Return (X, Y) of the center of cell containing provided text 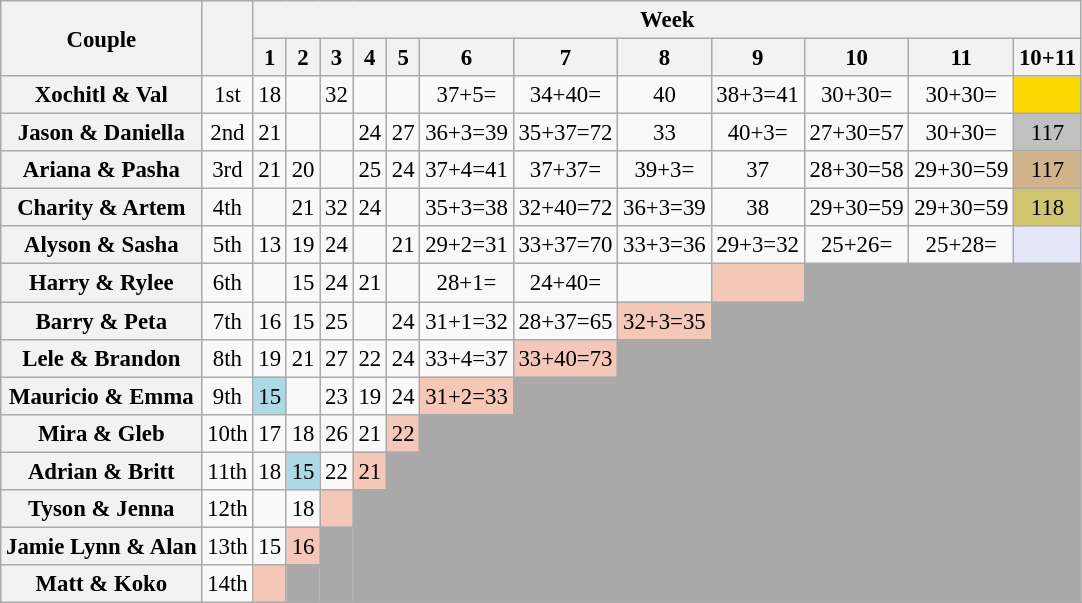
1st (228, 95)
11 (962, 58)
28+37=65 (566, 321)
8th (228, 358)
13 (270, 245)
9th (228, 396)
4 (370, 58)
11th (228, 471)
29+2=31 (466, 245)
10+11 (1048, 58)
Matt & Koko (102, 584)
5th (228, 245)
13th (228, 546)
Tyson & Jenna (102, 509)
3rd (228, 170)
Jason & Daniella (102, 133)
9 (758, 58)
37 (758, 170)
1 (270, 58)
6 (466, 58)
Alyson & Sasha (102, 245)
20 (302, 170)
28+30=58 (856, 170)
25+26= (856, 245)
26 (336, 433)
14th (228, 584)
Mira & Gleb (102, 433)
33+4=37 (466, 358)
29+3=32 (758, 245)
35+3=38 (466, 208)
118 (1048, 208)
Harry & Rylee (102, 283)
6th (228, 283)
Charity & Artem (102, 208)
2nd (228, 133)
37+37= (566, 170)
38 (758, 208)
35+37=72 (566, 133)
Mauricio & Emma (102, 396)
33 (664, 133)
Ariana & Pasha (102, 170)
Lele & Brandon (102, 358)
27+30=57 (856, 133)
32+3=35 (664, 321)
10th (228, 433)
Week (667, 20)
37+5= (466, 95)
39+3= (664, 170)
Couple (102, 38)
38+3=41 (758, 95)
3 (336, 58)
Jamie Lynn & Alan (102, 546)
28+1= (466, 283)
Adrian & Britt (102, 471)
12th (228, 509)
7th (228, 321)
33+37=70 (566, 245)
24+40= (566, 283)
32+40=72 (566, 208)
23 (336, 396)
40 (664, 95)
Barry & Peta (102, 321)
4th (228, 208)
17 (270, 433)
8 (664, 58)
33+40=73 (566, 358)
37+4=41 (466, 170)
5 (402, 58)
Xochitl & Val (102, 95)
10 (856, 58)
7 (566, 58)
31+2=33 (466, 396)
25+28= (962, 245)
2 (302, 58)
31+1=32 (466, 321)
34+40= (566, 95)
33+3=36 (664, 245)
40+3= (758, 133)
